Identify which cell holds the provided text, then report its [x, y] central coordinate. 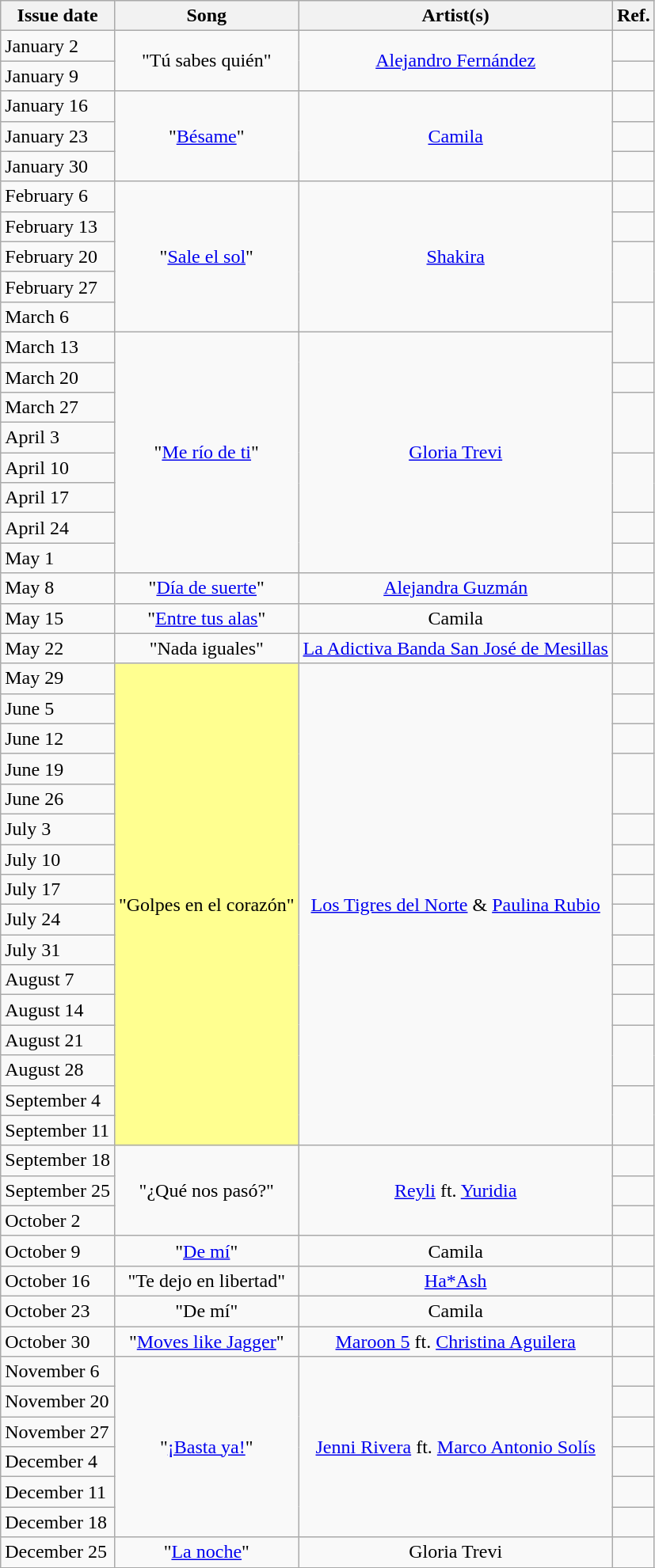
August 14 [58, 1010]
February 13 [58, 226]
"Golpes en el corazón" [206, 904]
November 27 [58, 1432]
March 13 [58, 347]
"Día de suerte" [206, 588]
December 18 [58, 1522]
April 3 [58, 438]
"Sale el sol" [206, 256]
January 30 [58, 166]
September 4 [58, 1100]
Issue date [58, 16]
Song [206, 16]
"Nada iguales" [206, 648]
November 6 [58, 1372]
February 6 [58, 196]
October 16 [58, 1281]
Maroon 5 ft. Christina Aguilera [455, 1342]
"La noche" [206, 1552]
May 22 [58, 648]
June 12 [58, 738]
March 20 [58, 378]
Reyli ft. Yuridia [455, 1190]
"Te dejo en libertad" [206, 1281]
September 18 [58, 1160]
June 5 [58, 708]
May 8 [58, 588]
Jenni Rivera ft. Marco Antonio Solís [455, 1447]
"Tú sabes quién" [206, 61]
July 24 [58, 920]
January 9 [58, 76]
May 1 [58, 558]
April 24 [58, 528]
February 20 [58, 256]
Shakira [455, 256]
November 20 [58, 1402]
March 6 [58, 317]
April 10 [58, 468]
January 23 [58, 136]
August 21 [58, 1040]
September 25 [58, 1190]
"Bésame" [206, 136]
"¡Basta ya!" [206, 1447]
Alejandro Fernández [455, 61]
"Moves like Jagger" [206, 1342]
January 2 [58, 46]
"Me río de ti" [206, 452]
August 28 [58, 1070]
August 7 [58, 980]
Alejandra Guzmán [455, 588]
La Adictiva Banda San José de Mesillas [455, 648]
Los Tigres del Norte & Paulina Rubio [455, 904]
March 27 [58, 408]
October 2 [58, 1221]
October 30 [58, 1342]
July 10 [58, 859]
"Entre tus alas" [206, 618]
December 4 [58, 1462]
May 29 [58, 678]
July 17 [58, 890]
October 23 [58, 1311]
December 25 [58, 1552]
February 27 [58, 287]
June 19 [58, 769]
July 31 [58, 950]
July 3 [58, 829]
December 11 [58, 1492]
September 11 [58, 1130]
Ref. [634, 16]
October 9 [58, 1251]
May 15 [58, 618]
April 17 [58, 498]
June 26 [58, 799]
Artist(s) [455, 16]
"¿Qué nos pasó?" [206, 1190]
January 16 [58, 106]
Ha*Ash [455, 1281]
